Extract the (x, y) coordinate from the center of the cell holding the provided text.  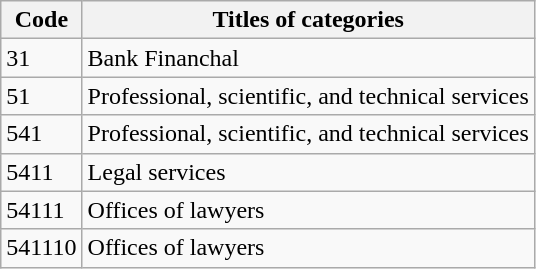
541110 (42, 248)
Bank Financhal (308, 58)
51 (42, 96)
Code (42, 20)
5411 (42, 172)
54111 (42, 210)
541 (42, 134)
Legal services (308, 172)
31 (42, 58)
Titles of categories (308, 20)
